Return the (X, Y) coordinate for the center point of the cell that contains the specified text.  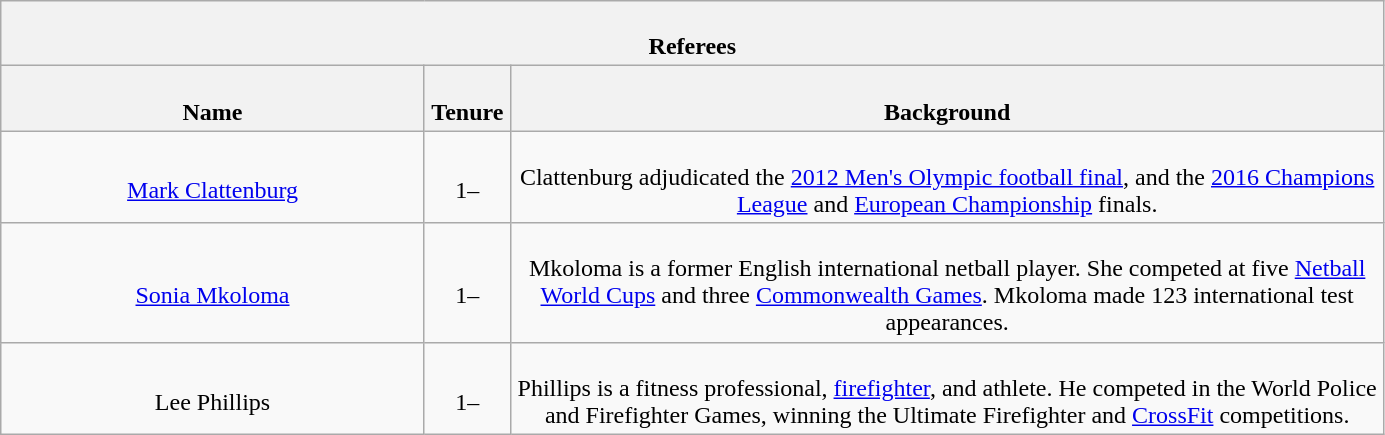
Sonia Mkoloma (213, 282)
Tenure (467, 98)
Clattenburg adjudicated the 2012 Men's Olympic football final, and the 2016 Champions League and European Championship finals. (947, 177)
Background (947, 98)
Mark Clattenburg (213, 177)
Referees (692, 34)
Lee Phillips (213, 388)
Name (213, 98)
